For the text-containing cell, return its midpoint in [X, Y] coordinate format. 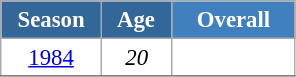
Overall [234, 20]
20 [136, 58]
Age [136, 20]
1984 [52, 58]
Season [52, 20]
